Find where the given text appears and provide that cell's center as [x, y] coordinate. 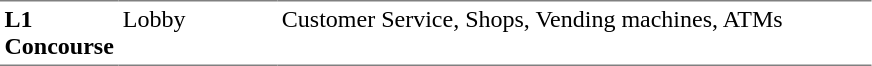
Customer Service, Shops, Vending machines, ATMs [574, 33]
L1Concourse [59, 33]
Lobby [198, 33]
